Return [X, Y] of the center of cell containing provided text 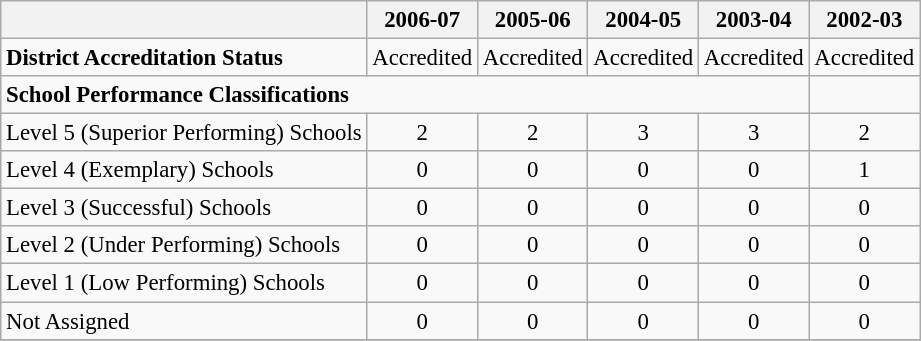
2003-04 [754, 20]
School Performance Classifications [405, 95]
Level 4 (Exemplary) Schools [184, 170]
2002-03 [864, 20]
Level 5 (Superior Performing) Schools [184, 133]
2004-05 [644, 20]
1 [864, 170]
District Accreditation Status [184, 58]
Level 1 (Low Performing) Schools [184, 283]
Not Assigned [184, 321]
Level 2 (Under Performing) Schools [184, 245]
2005-06 [532, 20]
2006-07 [422, 20]
Level 3 (Successful) Schools [184, 208]
